Identify which cell holds the provided text, then report its (X, Y) central coordinate. 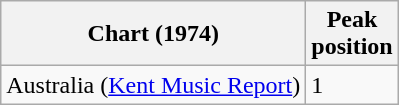
1 (352, 85)
Australia (Kent Music Report) (154, 85)
Chart (1974) (154, 34)
Peakposition (352, 34)
